From the cell containing the given text, extract its center point as [x, y] coordinate. 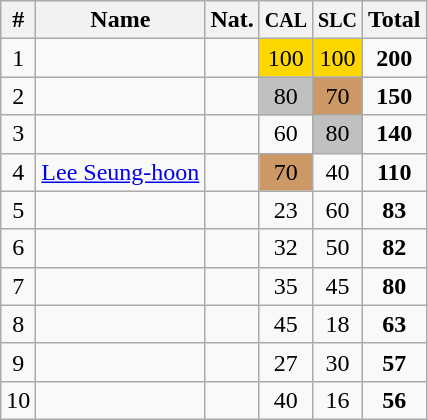
3 [18, 134]
16 [338, 400]
9 [18, 362]
32 [286, 248]
56 [394, 400]
6 [18, 248]
Total [394, 20]
Nat. [232, 20]
1 [18, 58]
18 [338, 324]
200 [394, 58]
Name [120, 20]
30 [338, 362]
5 [18, 210]
83 [394, 210]
27 [286, 362]
8 [18, 324]
2 [18, 96]
CAL [286, 20]
# [18, 20]
35 [286, 286]
23 [286, 210]
50 [338, 248]
63 [394, 324]
7 [18, 286]
140 [394, 134]
SLC [338, 20]
57 [394, 362]
Lee Seung-hoon [120, 172]
110 [394, 172]
4 [18, 172]
82 [394, 248]
10 [18, 400]
150 [394, 96]
